For the text-containing cell, return its midpoint in [X, Y] coordinate format. 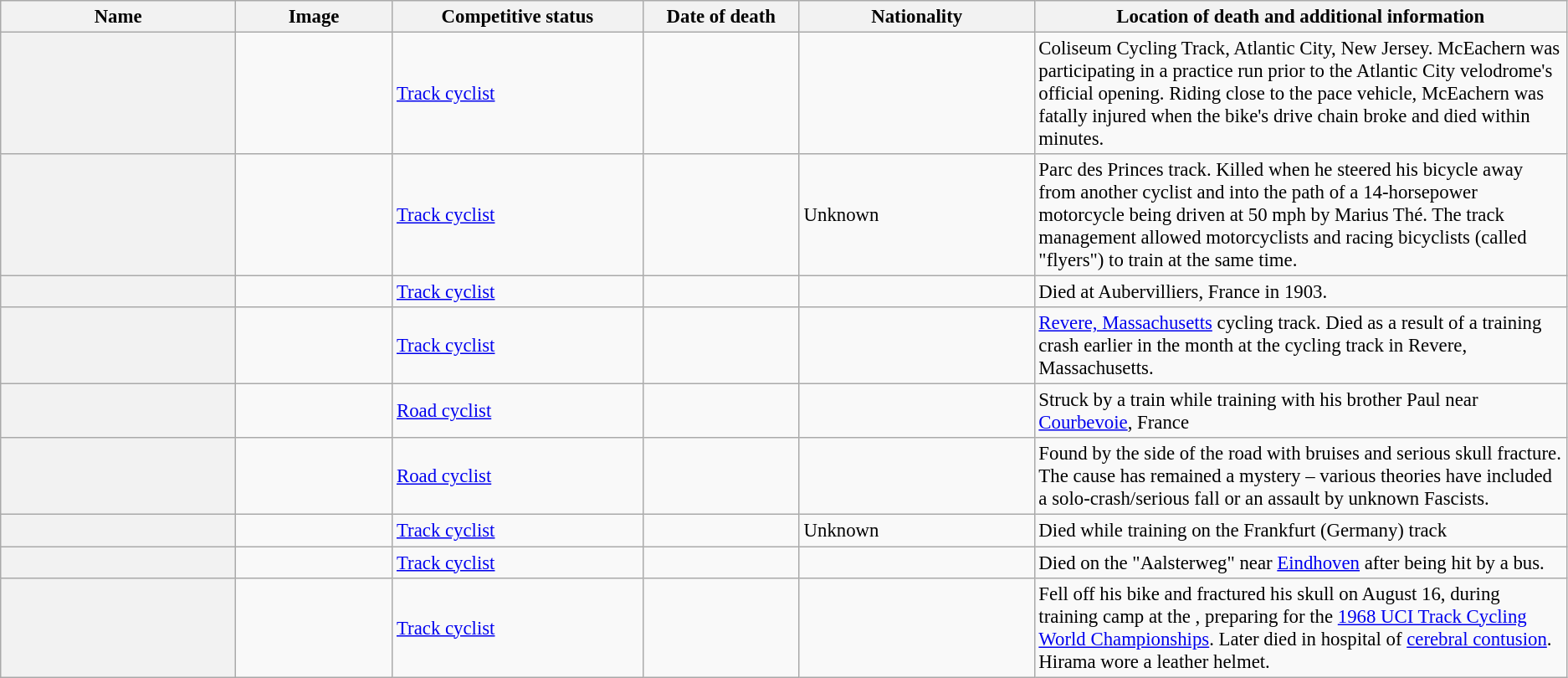
Date of death [721, 17]
Nationality [917, 17]
Revere, Massachusetts cycling track. Died as a result of a training crash earlier in the month at the cycling track in Revere, Massachusetts. [1300, 346]
Name [119, 17]
Image [315, 17]
Died on the "Aalsterweg" near Eindhoven after being hit by a bus. [1300, 562]
Died at Aubervilliers, France in 1903. [1300, 292]
Died while training on the Frankfurt (Germany) track [1300, 531]
Competitive status [517, 17]
Location of death and additional information [1300, 17]
Struck by a train while training with his brother Paul near Courbevoie, France [1300, 412]
